Extract the (X, Y) coordinate from the center of the cell holding the provided text.  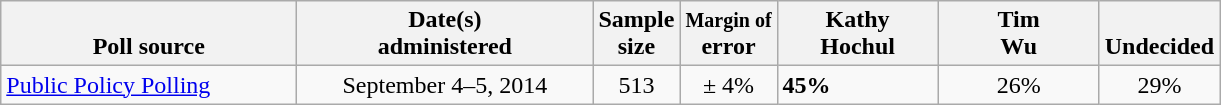
45% (858, 85)
KathyHochul (858, 34)
513 (636, 85)
± 4% (728, 85)
Date(s)administered (445, 34)
Margin oferror (728, 34)
Undecided (1159, 34)
TimWu (1018, 34)
Public Policy Polling (149, 85)
Samplesize (636, 34)
September 4–5, 2014 (445, 85)
26% (1018, 85)
Poll source (149, 34)
29% (1159, 85)
